Find where the given text appears and provide that cell's center as [x, y] coordinate. 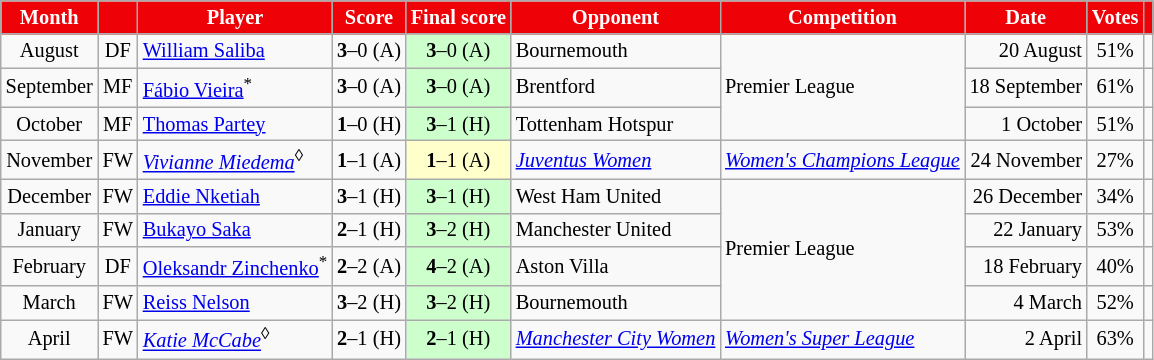
Month [50, 17]
61% [1115, 88]
West Ham United [616, 196]
40% [1115, 266]
1–0 (H) [369, 124]
34% [1115, 196]
18 February [1026, 266]
2–2 (A) [369, 266]
January [50, 230]
53% [1115, 230]
Women's Champions League [842, 160]
Reiss Nelson [235, 302]
Juventus Women [616, 160]
December [50, 196]
2 April [1026, 338]
22 January [1026, 230]
24 November [1026, 160]
Brentford [616, 88]
November [50, 160]
Manchester United [616, 230]
Player [235, 17]
Oleksandr Zinchenko* [235, 266]
1 October [1026, 124]
26 December [1026, 196]
52% [1115, 302]
20 August [1026, 51]
Women's Super League [842, 338]
October [50, 124]
4 March [1026, 302]
Katie McCabe◊ [235, 338]
Eddie Nketiah [235, 196]
Opponent [616, 17]
March [50, 302]
4–2 (A) [458, 266]
April [50, 338]
Vivianne Miedema◊ [235, 160]
Competition [842, 17]
Final score [458, 17]
27% [1115, 160]
Score [369, 17]
Thomas Partey [235, 124]
Fábio Vieira* [235, 88]
Manchester City Women [616, 338]
Aston Villa [616, 266]
August [50, 51]
18 September [1026, 88]
September [50, 88]
Votes [1115, 17]
Tottenham Hotspur [616, 124]
Bukayo Saka [235, 230]
William Saliba [235, 51]
63% [1115, 338]
Date [1026, 17]
February [50, 266]
